Output the [X, Y] coordinate of the center of the cell containing the given text.  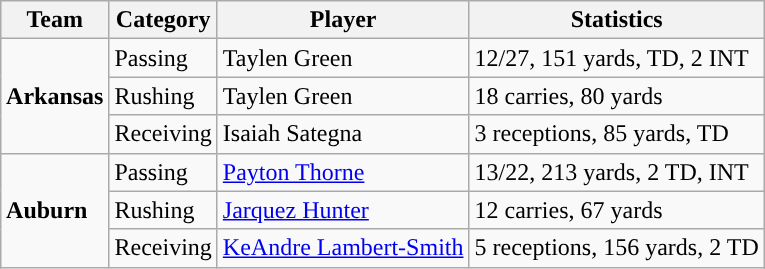
3 receptions, 85 yards, TD [616, 134]
Statistics [616, 20]
Payton Thorne [343, 172]
Auburn [55, 210]
Team [55, 20]
13/22, 213 yards, 2 TD, INT [616, 172]
18 carries, 80 yards [616, 96]
12/27, 151 yards, TD, 2 INT [616, 58]
Jarquez Hunter [343, 210]
Arkansas [55, 96]
Player [343, 20]
5 receptions, 156 yards, 2 TD [616, 248]
12 carries, 67 yards [616, 210]
Isaiah Sategna [343, 134]
KeAndre Lambert-Smith [343, 248]
Category [163, 20]
